Scan for the cell matching the given text and deliver its [x, y] coordinate at center. 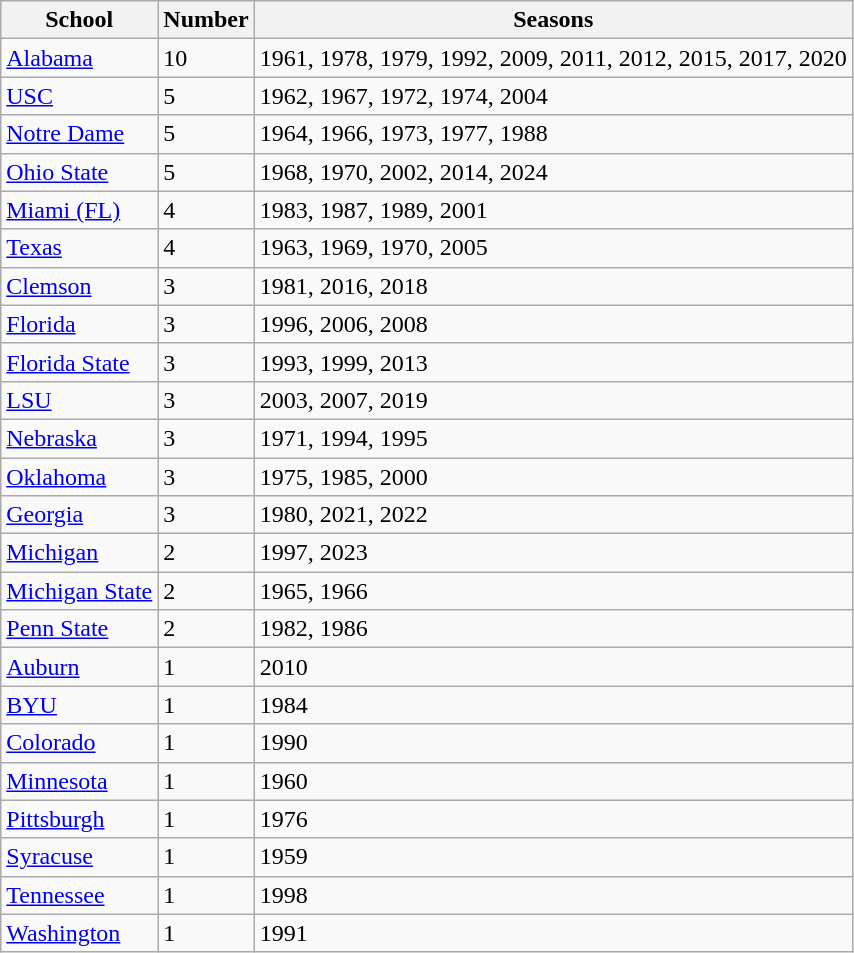
Alabama [80, 58]
1963, 1969, 1970, 2005 [553, 248]
Nebraska [80, 438]
School [80, 20]
LSU [80, 400]
1990 [553, 743]
1975, 1985, 2000 [553, 477]
Michigan [80, 553]
1996, 2006, 2008 [553, 324]
Florida State [80, 362]
1976 [553, 819]
Ohio State [80, 172]
1964, 1966, 1973, 1977, 1988 [553, 134]
BYU [80, 705]
1993, 1999, 2013 [553, 362]
1971, 1994, 1995 [553, 438]
Washington [80, 933]
1981, 2016, 2018 [553, 286]
Seasons [553, 20]
Florida [80, 324]
1984 [553, 705]
Michigan State [80, 591]
1965, 1966 [553, 591]
1968, 1970, 2002, 2014, 2024 [553, 172]
Auburn [80, 667]
Oklahoma [80, 477]
Tennessee [80, 895]
1983, 1987, 1989, 2001 [553, 210]
Texas [80, 248]
2003, 2007, 2019 [553, 400]
Notre Dame [80, 134]
1962, 1967, 1972, 1974, 2004 [553, 96]
Number [206, 20]
Georgia [80, 515]
USC [80, 96]
10 [206, 58]
Syracuse [80, 857]
1959 [553, 857]
1982, 1986 [553, 629]
1960 [553, 781]
2010 [553, 667]
1961, 1978, 1979, 1992, 2009, 2011, 2012, 2015, 2017, 2020 [553, 58]
Clemson [80, 286]
Miami (FL) [80, 210]
Colorado [80, 743]
Minnesota [80, 781]
Pittsburgh [80, 819]
Penn State [80, 629]
1980, 2021, 2022 [553, 515]
1997, 2023 [553, 553]
1998 [553, 895]
1991 [553, 933]
